Identify which cell holds the provided text, then report its (x, y) central coordinate. 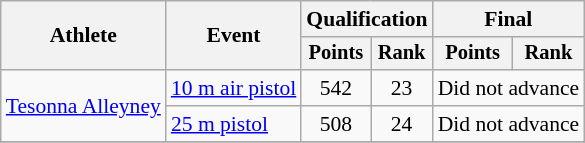
Tesonna Alleyney (84, 106)
Final (509, 19)
Event (234, 36)
508 (336, 124)
10 m air pistol (234, 88)
Qualification (366, 19)
Athlete (84, 36)
23 (402, 88)
542 (336, 88)
25 m pistol (234, 124)
24 (402, 124)
